Capture the cell that displays the provided text and extract its (X, Y) central coordinate. 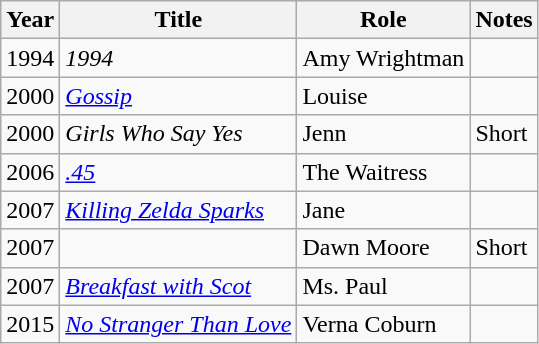
The Waitress (384, 172)
Jane (384, 210)
Amy Wrightman (384, 58)
No Stranger Than Love (178, 324)
.45 (178, 172)
Gossip (178, 96)
Verna Coburn (384, 324)
Title (178, 20)
Ms. Paul (384, 286)
Dawn Moore (384, 248)
Year (30, 20)
Killing Zelda Sparks (178, 210)
Notes (504, 20)
2006 (30, 172)
Girls Who Say Yes (178, 134)
2015 (30, 324)
Louise (384, 96)
Breakfast with Scot (178, 286)
Jenn (384, 134)
Role (384, 20)
